Identify which cell holds the provided text, then report its [x, y] central coordinate. 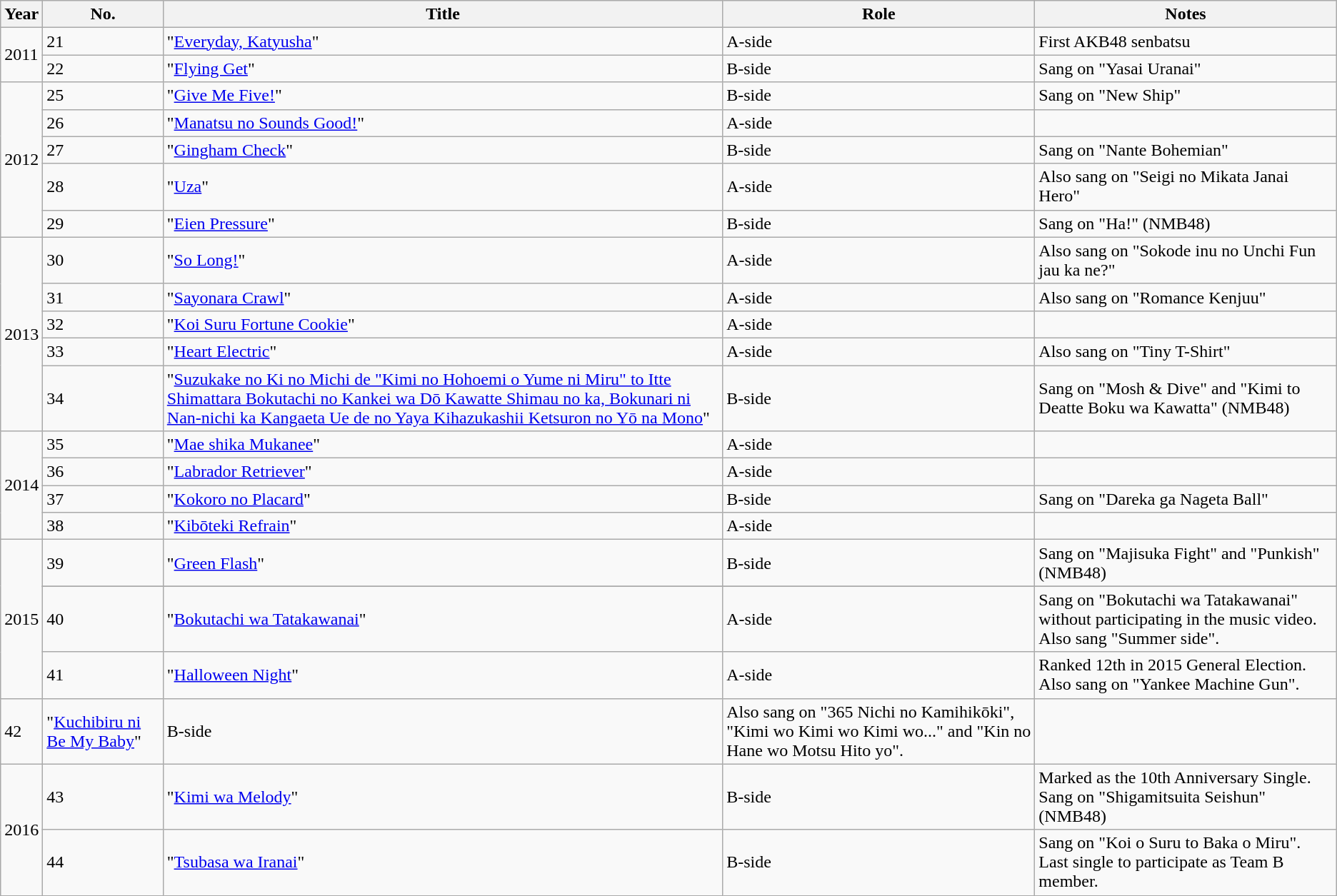
Sang on "Yasai Uranai" [1186, 69]
26 [103, 123]
36 [103, 472]
2015 [21, 619]
"Everyday, Katyusha" [443, 41]
28 [103, 187]
30 [103, 260]
2016 [21, 830]
"Manatsu no Sounds Good!" [443, 123]
Sang on "New Ship" [1186, 96]
39 [103, 563]
32 [103, 324]
Also sang on "365 Nichi no Kamihikōki", "Kimi wo Kimi wo Kimi wo..." and "Kin no Hane wo Motsu Hito yo". [878, 731]
42 [21, 731]
2013 [21, 334]
37 [103, 499]
"Koi Suru Fortune Cookie" [443, 324]
35 [103, 445]
Ranked 12th in 2015 General Election. Also sang on "Yankee Machine Gun". [1186, 675]
Sang on "Nante Bohemian" [1186, 150]
"Gingham Check" [443, 150]
44 [103, 862]
"Eien Pressure" [443, 223]
Title [443, 14]
Marked as the 10th Anniversary Single. Sang on "Shigamitsuita Seishun" (NMB48) [1186, 797]
No. [103, 14]
27 [103, 150]
41 [103, 675]
2011 [21, 55]
"Flying Get" [443, 69]
Sang on "Majisuka Fight" and "Punkish" (NMB48) [1186, 563]
"Bokutachi wa Tatakawanai" [443, 619]
Sang on "Dareka ga Nageta Ball" [1186, 499]
Sang on "Koi o Suru to Baka o Miru". Last single to participate as Team B member. [1186, 862]
2012 [21, 160]
Notes [1186, 14]
2014 [21, 485]
Also sang on "Romance Kenjuu" [1186, 297]
Also sang on "Sokode inu no Unchi Fun jau ka ne?" [1186, 260]
"Give Me Five!" [443, 96]
"Kimi wa Melody" [443, 797]
Sang on "Mosh & Dive" and "Kimi to Deatte Boku wa Kawatta" (NMB48) [1186, 398]
Year [21, 14]
"Kokoro no Placard" [443, 499]
21 [103, 41]
"Sayonara Crawl" [443, 297]
34 [103, 398]
"Mae shika Mukanee" [443, 445]
"Kibōteki Refrain" [443, 526]
Sang on "Ha!" (NMB48) [1186, 223]
"Heart Electric" [443, 351]
"Green Flash" [443, 563]
Sang on "Bokutachi wa Tatakawanai" without participating in the music video. Also sang "Summer side". [1186, 619]
43 [103, 797]
"So Long!" [443, 260]
"Kuchibiru ni Be My Baby" [103, 731]
40 [103, 619]
"Tsubasa wa Iranai" [443, 862]
33 [103, 351]
38 [103, 526]
"Labrador Retriever" [443, 472]
Also sang on "Tiny T-Shirt" [1186, 351]
29 [103, 223]
"Halloween Night" [443, 675]
Also sang on "Seigi no Mikata Janai Hero" [1186, 187]
Role [878, 14]
31 [103, 297]
"Uza" [443, 187]
25 [103, 96]
First AKB48 senbatsu [1186, 41]
22 [103, 69]
